Return the [x, y] coordinate for the center point of the cell that contains the specified text.  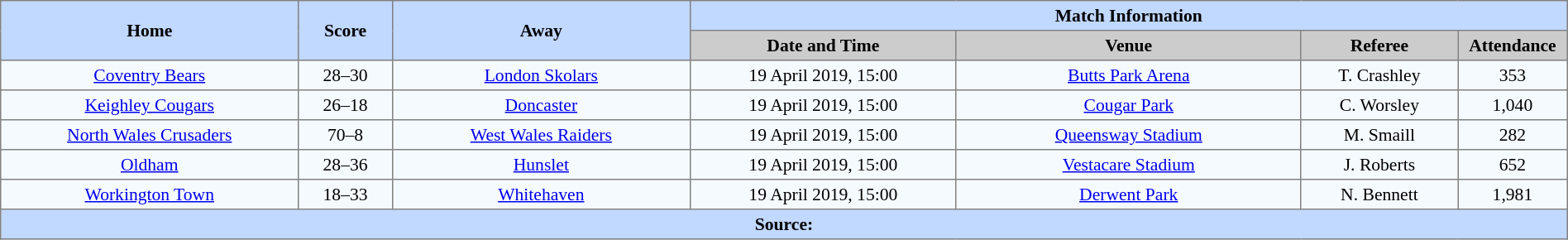
Whitehaven [541, 194]
Date and Time [823, 46]
London Skolars [541, 75]
Workington Town [150, 194]
Oldham [150, 165]
N. Bennett [1379, 194]
North Wales Crusaders [150, 135]
Away [541, 31]
26–18 [346, 105]
Source: [784, 224]
M. Smaill [1379, 135]
Score [346, 31]
1,040 [1513, 105]
Derwent Park [1128, 194]
Attendance [1513, 46]
Home [150, 31]
Coventry Bears [150, 75]
J. Roberts [1379, 165]
Butts Park Arena [1128, 75]
Hunslet [541, 165]
353 [1513, 75]
Cougar Park [1128, 105]
Venue [1128, 46]
18–33 [346, 194]
28–36 [346, 165]
T. Crashley [1379, 75]
West Wales Raiders [541, 135]
282 [1513, 135]
Referee [1379, 46]
Keighley Cougars [150, 105]
28–30 [346, 75]
Doncaster [541, 105]
Queensway Stadium [1128, 135]
1,981 [1513, 194]
652 [1513, 165]
Match Information [1128, 16]
Vestacare Stadium [1128, 165]
C. Worsley [1379, 105]
70–8 [346, 135]
